Output the [x, y] coordinate of the center of the cell containing the given text.  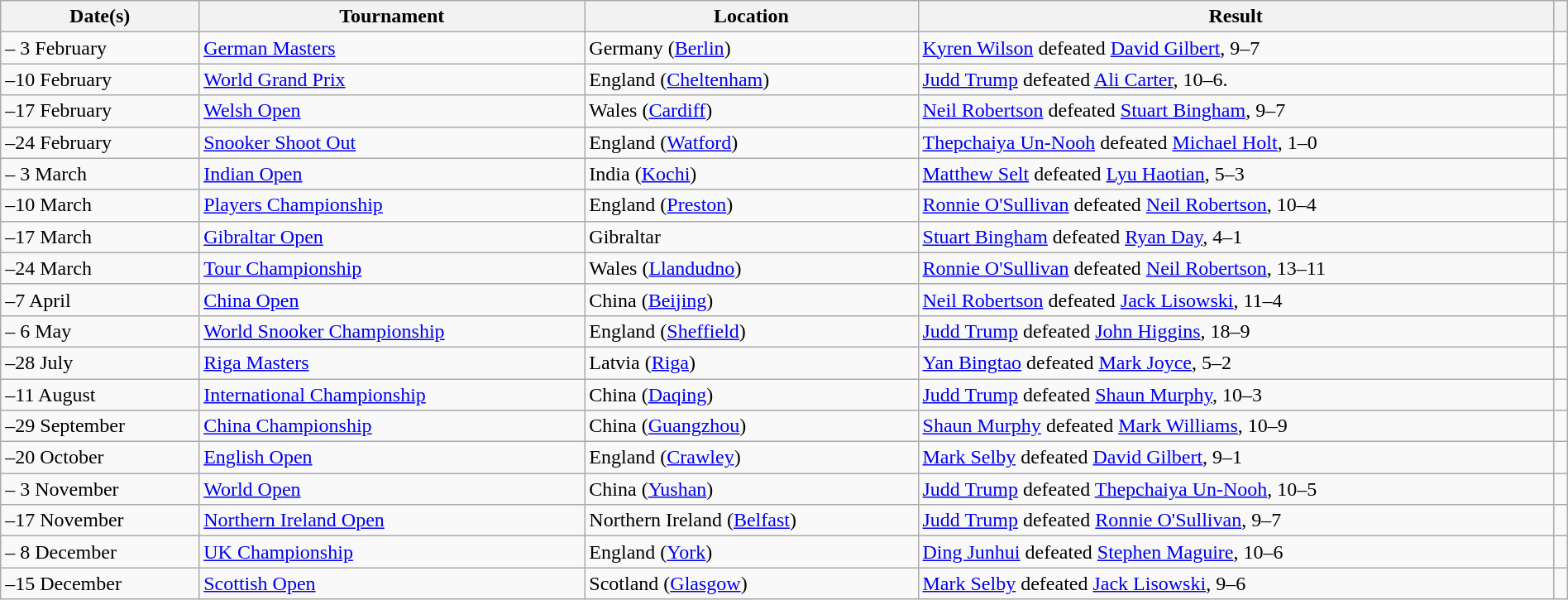
Judd Trump defeated Thepchaiya Un-Nooh, 10–5 [1236, 489]
Judd Trump defeated Shaun Murphy, 10–3 [1236, 395]
–17 November [100, 521]
Gibraltar Open [392, 237]
– 3 November [100, 489]
Ronnie O'Sullivan defeated Neil Robertson, 10–4 [1236, 205]
Neil Robertson defeated Stuart Bingham, 9–7 [1236, 111]
England (Sheffield) [751, 331]
Northern Ireland Open [392, 521]
England (Cheltenham) [751, 79]
Mark Selby defeated David Gilbert, 9–1 [1236, 458]
Matthew Selt defeated Lyu Haotian, 5–3 [1236, 174]
Date(s) [100, 17]
Ronnie O'Sullivan defeated Neil Robertson, 13–11 [1236, 268]
Judd Trump defeated John Higgins, 18–9 [1236, 331]
–24 March [100, 268]
Stuart Bingham defeated Ryan Day, 4–1 [1236, 237]
–29 September [100, 426]
German Masters [392, 48]
Kyren Wilson defeated David Gilbert, 9–7 [1236, 48]
England (Watford) [751, 142]
Ding Junhui defeated Stephen Maguire, 10–6 [1236, 552]
Yan Bingtao defeated Mark Joyce, 5–2 [1236, 362]
– 6 May [100, 331]
England (York) [751, 552]
World Snooker Championship [392, 331]
China (Guangzhou) [751, 426]
Northern Ireland (Belfast) [751, 521]
Players Championship [392, 205]
–17 February [100, 111]
Shaun Murphy defeated Mark Williams, 10–9 [1236, 426]
China Championship [392, 426]
World Grand Prix [392, 79]
Germany (Berlin) [751, 48]
Tournament [392, 17]
China (Daqing) [751, 395]
Snooker Shoot Out [392, 142]
England (Preston) [751, 205]
–11 August [100, 395]
Result [1236, 17]
–10 March [100, 205]
World Open [392, 489]
Judd Trump defeated Ali Carter, 10–6. [1236, 79]
England (Crawley) [751, 458]
Indian Open [392, 174]
–10 February [100, 79]
–24 February [100, 142]
UK Championship [392, 552]
Latvia (Riga) [751, 362]
Thepchaiya Un-Nooh defeated Michael Holt, 1–0 [1236, 142]
Wales (Cardiff) [751, 111]
Tour Championship [392, 268]
English Open [392, 458]
Location [751, 17]
Wales (Llandudno) [751, 268]
Mark Selby defeated Jack Lisowski, 9–6 [1236, 583]
China (Beijing) [751, 300]
Gibraltar [751, 237]
–28 July [100, 362]
–20 October [100, 458]
–7 April [100, 300]
China (Yushan) [751, 489]
Riga Masters [392, 362]
– 3 March [100, 174]
India (Kochi) [751, 174]
–17 March [100, 237]
Neil Robertson defeated Jack Lisowski, 11–4 [1236, 300]
Scottish Open [392, 583]
– 8 December [100, 552]
Welsh Open [392, 111]
Scotland (Glasgow) [751, 583]
Judd Trump defeated Ronnie O'Sullivan, 9–7 [1236, 521]
– 3 February [100, 48]
International Championship [392, 395]
–15 December [100, 583]
China Open [392, 300]
